Find where the given text appears and provide that cell's center as (x, y) coordinate. 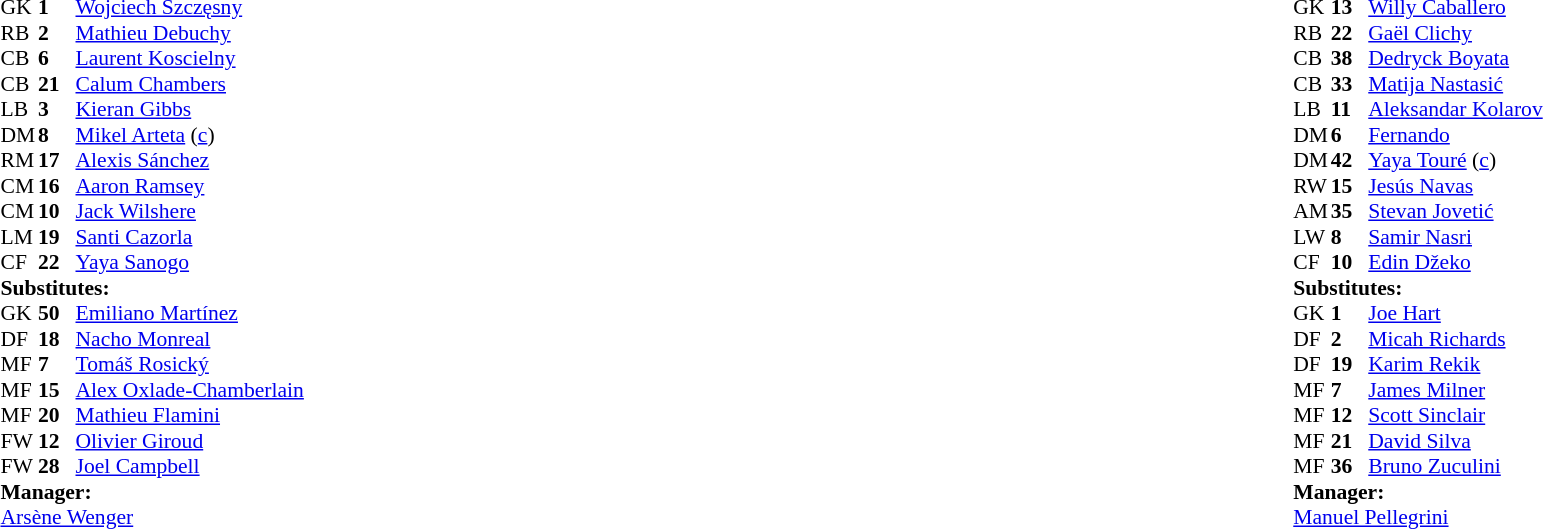
LM (19, 237)
35 (1350, 211)
36 (1350, 467)
Nacho Monreal (190, 339)
11 (1350, 109)
Yaya Touré (c) (1455, 161)
LW (1312, 237)
Matija Nastasić (1455, 84)
17 (57, 161)
42 (1350, 161)
Mikel Arteta (c) (190, 135)
16 (57, 186)
Olivier Giroud (190, 441)
RM (19, 161)
3 (57, 109)
Emiliano Martínez (190, 313)
Alexis Sánchez (190, 161)
Fernando (1455, 135)
38 (1350, 59)
Edin Džeko (1455, 263)
18 (57, 339)
Jack Wilshere (190, 211)
Aaron Ramsey (190, 186)
50 (57, 313)
AM (1312, 211)
1 (1350, 313)
Bruno Zuculini (1455, 467)
Micah Richards (1455, 339)
Karim Rekik (1455, 365)
Alex Oxlade-Chamberlain (190, 390)
Calum Chambers (190, 84)
Mathieu Debuchy (190, 33)
Aleksandar Kolarov (1455, 109)
Mathieu Flamini (190, 415)
Kieran Gibbs (190, 109)
Scott Sinclair (1455, 415)
Laurent Koscielny (190, 59)
28 (57, 467)
Stevan Jovetić (1455, 211)
James Milner (1455, 390)
Joe Hart (1455, 313)
Tomáš Rosický (190, 365)
David Silva (1455, 441)
Dedryck Boyata (1455, 59)
20 (57, 415)
33 (1350, 84)
Jesús Navas (1455, 186)
Gaël Clichy (1455, 33)
Santi Cazorla (190, 237)
Joel Campbell (190, 467)
RW (1312, 186)
Samir Nasri (1455, 237)
Yaya Sanogo (190, 263)
